Return the (X, Y) coordinate for the center point of the cell that contains the specified text.  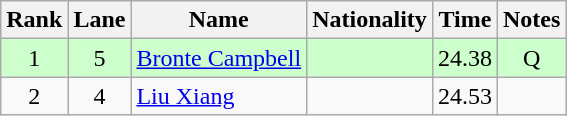
Liu Xiang (219, 96)
Bronte Campbell (219, 58)
24.53 (464, 96)
Notes (531, 20)
24.38 (464, 58)
Name (219, 20)
4 (100, 96)
Nationality (370, 20)
2 (34, 96)
5 (100, 58)
Q (531, 58)
Rank (34, 20)
Time (464, 20)
1 (34, 58)
Lane (100, 20)
